Capture the cell that displays the provided text and extract its (X, Y) central coordinate. 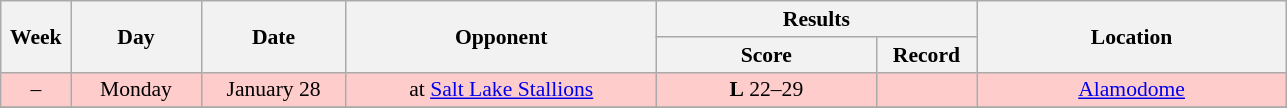
Score (766, 55)
at Salt Lake Stallions (501, 90)
Record (926, 55)
Week (36, 36)
Location (1131, 36)
Day (136, 36)
Alamodome (1131, 90)
Opponent (501, 36)
– (36, 90)
January 28 (274, 90)
Date (274, 36)
L 22–29 (766, 90)
Monday (136, 90)
Results (816, 19)
